Determine the [X, Y] coordinate at the center of the cell enclosing the given text.  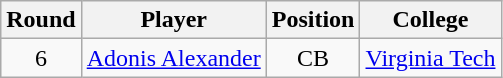
Position [313, 20]
Round [41, 20]
6 [41, 58]
Adonis Alexander [174, 58]
CB [313, 58]
Virginia Tech [430, 58]
College [430, 20]
Player [174, 20]
